Detect which cell encompasses the target text, then output its (X, Y) center coordinate. 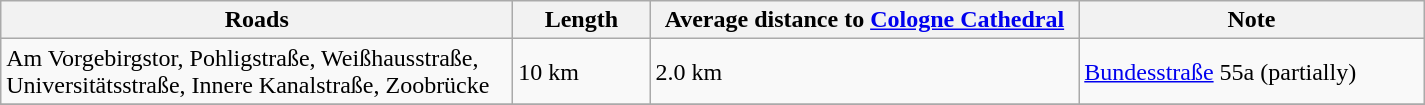
Am Vorgebirgstor, Pohligstraße, Weißhausstraße, Universitätsstraße, Innere Kanalstraße, Zoobrücke (257, 72)
Roads (257, 20)
10 km (582, 72)
Note (1252, 20)
2.0 km (864, 72)
Length (582, 20)
Average distance to Cologne Cathedral (864, 20)
Bundesstraße 55a (partially) (1252, 72)
